Find where the given text appears and provide that cell's center as (x, y) coordinate. 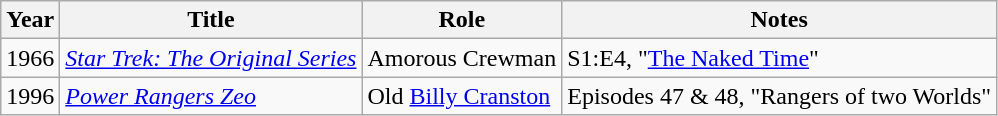
Episodes 47 & 48, "Rangers of two Worlds" (780, 96)
1996 (30, 96)
Amorous Crewman (462, 58)
S1:E4, "The Naked Time" (780, 58)
Star Trek: The Original Series (211, 58)
Power Rangers Zeo (211, 96)
Notes (780, 20)
Title (211, 20)
Year (30, 20)
Role (462, 20)
1966 (30, 58)
Old Billy Cranston (462, 96)
